Scan for the cell matching the given text and deliver its [X, Y] coordinate at center. 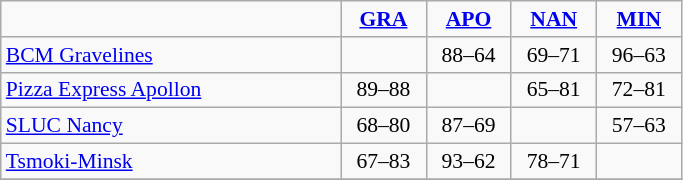
SLUC Nancy [171, 126]
APO [468, 19]
69–71 [554, 55]
BCM Gravelines [171, 55]
87–69 [468, 126]
72–81 [638, 90]
93–62 [468, 162]
NAN [554, 19]
89–88 [384, 90]
57–63 [638, 126]
88–64 [468, 55]
65–81 [554, 90]
MIN [638, 19]
Pizza Express Apollon [171, 90]
78–71 [554, 162]
GRA [384, 19]
Tsmoki-Minsk [171, 162]
67–83 [384, 162]
96–63 [638, 55]
68–80 [384, 126]
